For the text-containing cell, return its midpoint in (x, y) coordinate format. 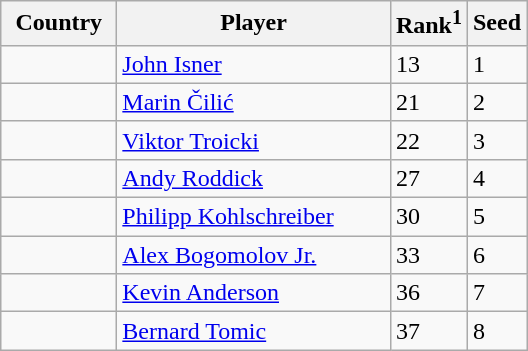
Bernard Tomic (254, 331)
1 (496, 64)
Rank1 (428, 24)
4 (496, 178)
John Isner (254, 64)
37 (428, 331)
Philipp Kohlschreiber (254, 217)
5 (496, 217)
Marin Čilić (254, 102)
Player (254, 24)
2 (496, 102)
36 (428, 293)
Country (59, 24)
7 (496, 293)
33 (428, 255)
22 (428, 140)
30 (428, 217)
Alex Bogomolov Jr. (254, 255)
Viktor Troicki (254, 140)
3 (496, 140)
21 (428, 102)
6 (496, 255)
Kevin Anderson (254, 293)
8 (496, 331)
13 (428, 64)
27 (428, 178)
Andy Roddick (254, 178)
Seed (496, 24)
